Capture the cell that displays the provided text and extract its (X, Y) central coordinate. 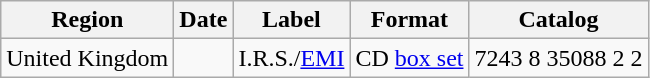
I.R.S./EMI (292, 58)
CD box set (410, 58)
Catalog (558, 20)
Date (204, 20)
Format (410, 20)
United Kingdom (88, 58)
7243 8 35088 2 2 (558, 58)
Label (292, 20)
Region (88, 20)
